Extract the (x, y) coordinate from the center of the cell holding the provided text.  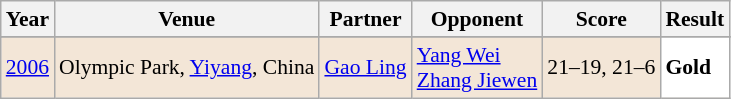
Gold (694, 68)
Year (28, 19)
Opponent (478, 19)
Result (694, 19)
Olympic Park, Yiyang, China (186, 68)
Partner (365, 19)
2006 (28, 68)
21–19, 21–6 (601, 68)
Yang Wei Zhang Jiewen (478, 68)
Score (601, 19)
Gao Ling (365, 68)
Venue (186, 19)
